From the cell containing the given text, extract its center point as [x, y] coordinate. 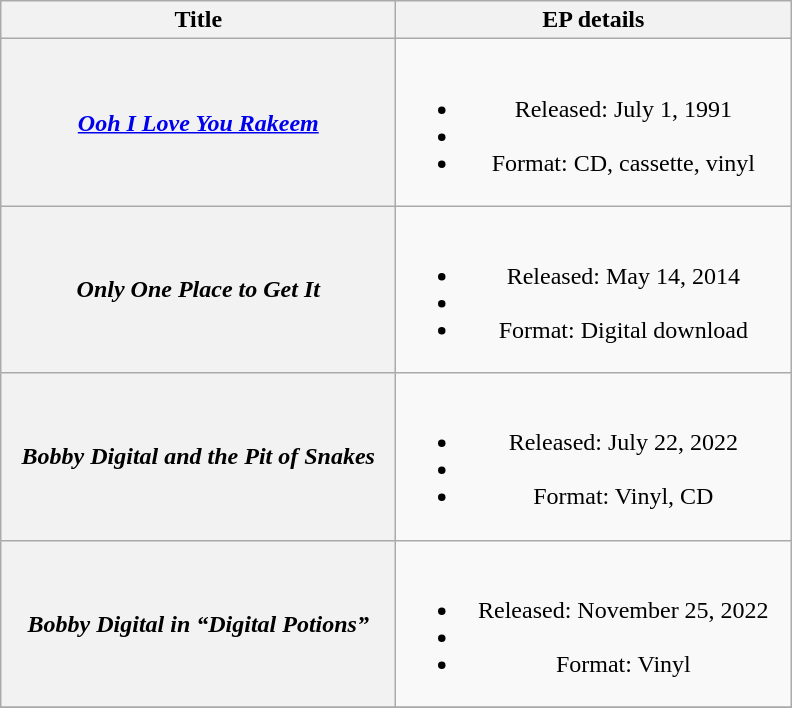
Released: July 22, 2022Format: Vinyl, CD [594, 456]
Bobby Digital and the Pit of Snakes [198, 456]
Ooh I Love You Rakeem [198, 122]
EP details [594, 20]
Only One Place to Get It [198, 290]
Released: May 14, 2014Format: Digital download [594, 290]
Released: July 1, 1991Format: CD, cassette, vinyl [594, 122]
Released: November 25, 2022Format: Vinyl [594, 624]
Title [198, 20]
Bobby Digital in “Digital Potions” [198, 624]
